Provide the (x, y) coordinate of the cell's center where the given text is located.  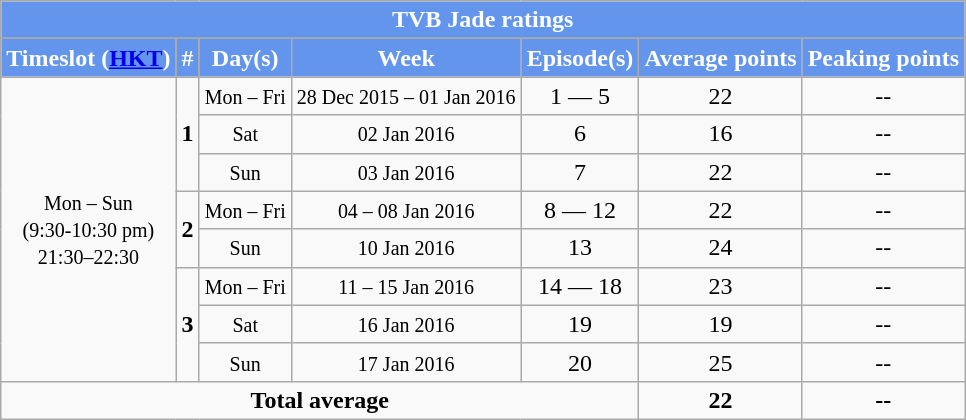
20 (580, 362)
25 (720, 362)
Mon – Sun(9:30-10:30 pm)21:30–22:30 (88, 229)
13 (580, 248)
11 – 15 Jan 2016 (406, 286)
16 Jan 2016 (406, 324)
2 (188, 229)
3 (188, 324)
7 (580, 172)
23 (720, 286)
02 Jan 2016 (406, 134)
14 — 18 (580, 286)
10 Jan 2016 (406, 248)
Episode(s) (580, 58)
TVB Jade ratings (483, 20)
1 (188, 134)
Total average (320, 400)
# (188, 58)
17 Jan 2016 (406, 362)
8 — 12 (580, 210)
24 (720, 248)
Timeslot (HKT) (88, 58)
1 — 5 (580, 96)
03 Jan 2016 (406, 172)
Day(s) (245, 58)
Peaking points (883, 58)
Average points (720, 58)
Week (406, 58)
6 (580, 134)
28 Dec 2015 – 01 Jan 2016 (406, 96)
04 – 08 Jan 2016 (406, 210)
16 (720, 134)
